Scan for the cell matching the given text and deliver its (x, y) coordinate at center. 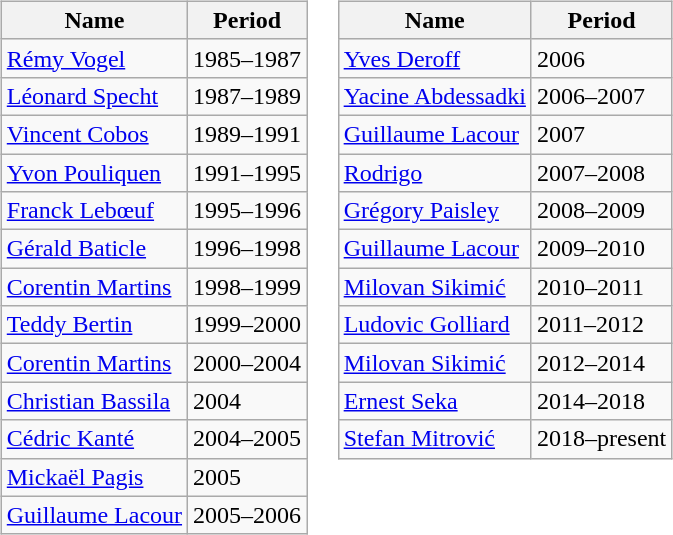
Mickaël Pagis (94, 477)
Ernest Seka (434, 401)
1995–1996 (248, 211)
2007–2008 (601, 173)
Rémy Vogel (94, 58)
2012–2014 (601, 363)
Gérald Baticle (94, 249)
2000–2004 (248, 363)
2004–2005 (248, 439)
1987–1989 (248, 96)
2011–2012 (601, 325)
Cédric Kanté (94, 439)
2005 (248, 477)
2009–2010 (601, 249)
Franck Lebœuf (94, 211)
Yacine Abdessadki (434, 96)
2006 (601, 58)
Yves Deroff (434, 58)
Léonard Specht (94, 96)
Grégory Paisley (434, 211)
Stefan Mitrović (434, 439)
2006–2007 (601, 96)
2014–2018 (601, 401)
2018–present (601, 439)
2008–2009 (601, 211)
1985–1987 (248, 58)
2007 (601, 134)
1999–2000 (248, 325)
2010–2011 (601, 287)
1998–1999 (248, 287)
Yvon Pouliquen (94, 173)
1989–1991 (248, 134)
2005–2006 (248, 515)
Ludovic Golliard (434, 325)
Teddy Bertin (94, 325)
1991–1995 (248, 173)
Christian Bassila (94, 401)
Rodrigo (434, 173)
2004 (248, 401)
1996–1998 (248, 249)
Vincent Cobos (94, 134)
